Pinpoint the cell where the given text exists, returning its (X, Y) midpoint coordinate. 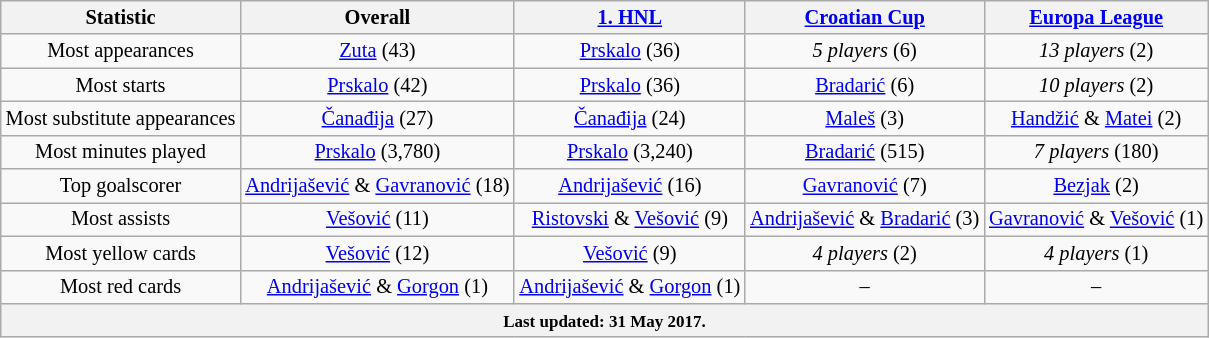
Overall (377, 17)
Bradarić (515) (864, 152)
Andrijašević (16) (630, 186)
Croatian Cup (864, 17)
Gavranović & Vešović (1) (1096, 219)
Most yellow cards (121, 253)
Prskalo (3,780) (377, 152)
Čanađija (24) (630, 118)
Top goalscorer (121, 186)
Handžić & Matei (2) (1096, 118)
Prskalo (3,240) (630, 152)
Statistic (121, 17)
Prskalo (42) (377, 85)
Andrijašević & Bradarić (3) (864, 219)
Maleš (3) (864, 118)
Most starts (121, 85)
Andrijašević & Gavranović (18) (377, 186)
Last updated: 31 May 2017. (604, 320)
Most red cards (121, 287)
Čanađija (27) (377, 118)
4 players (2) (864, 253)
Most substitute appearances (121, 118)
Most assists (121, 219)
Europa League (1096, 17)
10 players (2) (1096, 85)
Zuta (43) (377, 51)
7 players (180) (1096, 152)
Gavranović (7) (864, 186)
13 players (2) (1096, 51)
Vešović (12) (377, 253)
Ristovski & Vešović (9) (630, 219)
Bradarić (6) (864, 85)
Vešović (11) (377, 219)
4 players (1) (1096, 253)
Bezjak (2) (1096, 186)
1. HNL (630, 17)
Most minutes played (121, 152)
5 players (6) (864, 51)
Most appearances (121, 51)
Vešović (9) (630, 253)
